Pinpoint the cell where the given text exists, returning its [x, y] midpoint coordinate. 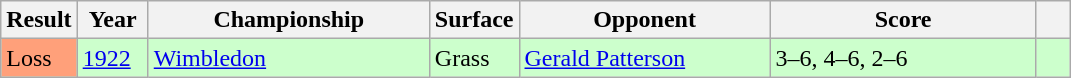
Score [903, 20]
Wimbledon [288, 58]
3–6, 4–6, 2–6 [903, 58]
Opponent [644, 20]
1922 [112, 58]
Loss [39, 58]
Championship [288, 20]
Year [112, 20]
Grass [474, 58]
Result [39, 20]
Surface [474, 20]
Gerald Patterson [644, 58]
